Locate the cell with the specified text and output its (x, y) center coordinate. 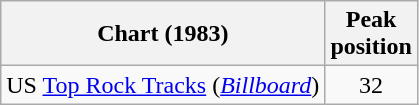
Chart (1983) (163, 34)
Peak position (371, 34)
32 (371, 85)
US Top Rock Tracks (Billboard) (163, 85)
